Return the [x, y] coordinate for the center point of the cell that contains the specified text.  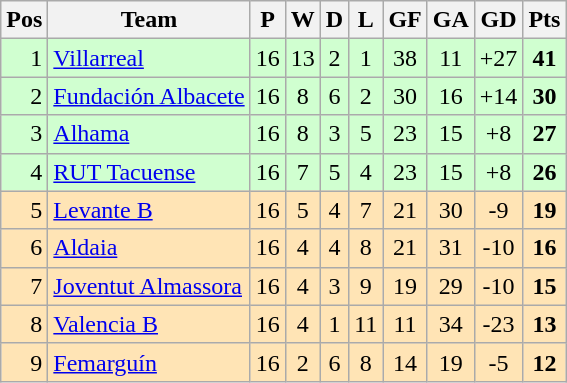
Joventut Almassora [149, 286]
W [302, 20]
RUT Tacuense [149, 172]
-9 [498, 210]
GF [405, 20]
12 [544, 362]
34 [450, 324]
D [334, 20]
Alhama [149, 134]
+14 [498, 96]
Femarguín [149, 362]
14 [405, 362]
26 [544, 172]
41 [544, 58]
P [268, 20]
38 [405, 58]
-23 [498, 324]
Aldaia [149, 248]
Fundación Albacete [149, 96]
27 [544, 134]
29 [450, 286]
Valencia B [149, 324]
Villarreal [149, 58]
Pts [544, 20]
31 [450, 248]
Levante B [149, 210]
L [366, 20]
GA [450, 20]
+27 [498, 58]
-5 [498, 362]
Team [149, 20]
Pos [24, 20]
GD [498, 20]
